Provide the (X, Y) coordinate of the cell's center where the given text is located.  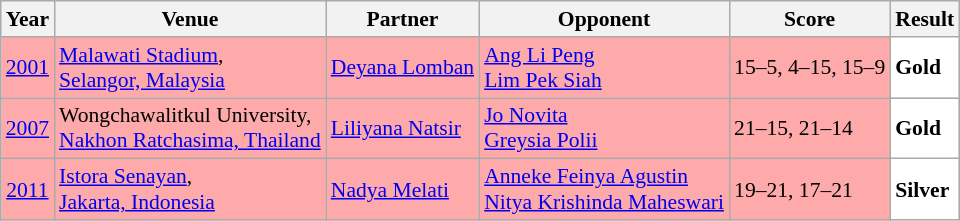
Year (28, 19)
Venue (190, 19)
Partner (402, 19)
Wongchawalitkul University,Nakhon Ratchasima, Thailand (190, 128)
Malawati Stadium,Selangor, Malaysia (190, 68)
2011 (28, 190)
19–21, 17–21 (810, 190)
Nadya Melati (402, 190)
Ang Li Peng Lim Pek Siah (604, 68)
Score (810, 19)
Jo Novita Greysia Polii (604, 128)
15–5, 4–15, 15–9 (810, 68)
Opponent (604, 19)
Deyana Lomban (402, 68)
Anneke Feinya Agustin Nitya Krishinda Maheswari (604, 190)
Liliyana Natsir (402, 128)
Silver (924, 190)
2001 (28, 68)
Istora Senayan,Jakarta, Indonesia (190, 190)
21–15, 21–14 (810, 128)
2007 (28, 128)
Result (924, 19)
